For the text-containing cell, return its midpoint in (x, y) coordinate format. 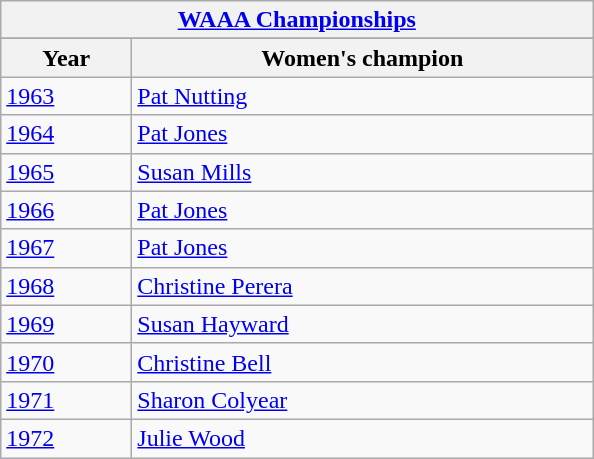
Christine Bell (362, 362)
Susan Mills (362, 172)
Susan Hayward (362, 324)
1968 (66, 286)
Julie Wood (362, 438)
WAAA Championships (297, 20)
Pat Nutting (362, 96)
1966 (66, 210)
Christine Perera (362, 286)
1969 (66, 324)
Year (66, 58)
1967 (66, 248)
1972 (66, 438)
1971 (66, 400)
1964 (66, 134)
1965 (66, 172)
1970 (66, 362)
Sharon Colyear (362, 400)
1963 (66, 96)
Women's champion (362, 58)
